From the cell containing the given text, extract its center point as [x, y] coordinate. 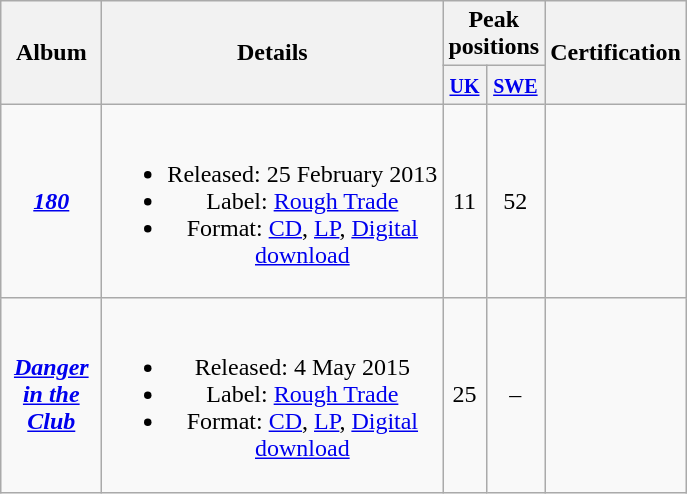
Certification [616, 52]
Danger in the Club [52, 395]
52 [516, 201]
Released: 4 May 2015Label: Rough TradeFormat: CD, LP, Digital download [272, 395]
25 [464, 395]
11 [464, 201]
Released: 25 February 2013Label: Rough TradeFormat: CD, LP, Digital download [272, 201]
Peak positions [494, 34]
Details [272, 52]
180 [52, 201]
– [516, 395]
Album [52, 52]
UK [464, 85]
SWE [516, 85]
